For the text-containing cell, return its midpoint in [X, Y] coordinate format. 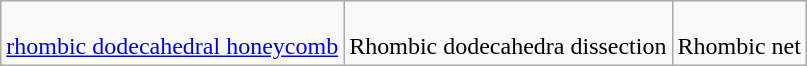
Rhombic net [739, 34]
Rhombic dodecahedra dissection [508, 34]
rhombic dodecahedral honeycomb [172, 34]
